Scan for the cell matching the given text and deliver its (X, Y) coordinate at center. 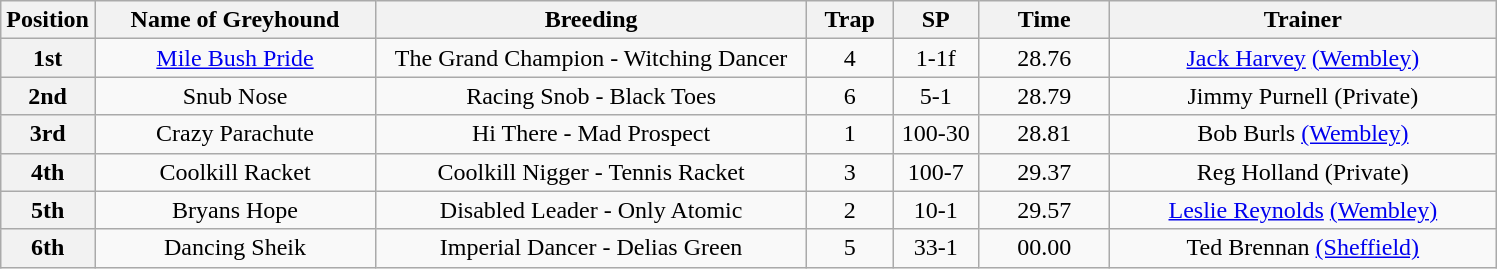
Reg Holland (Private) (1303, 172)
6 (850, 96)
Time (1044, 20)
Dancing Sheik (234, 248)
Jack Harvey (Wembley) (1303, 58)
4 (850, 58)
Jimmy Purnell (Private) (1303, 96)
Imperial Dancer - Delias Green (592, 248)
28.81 (1044, 134)
Disabled Leader - Only Atomic (592, 210)
Crazy Parachute (234, 134)
Trainer (1303, 20)
Coolkill Nigger - Tennis Racket (592, 172)
4th (48, 172)
100-7 (936, 172)
29.57 (1044, 210)
1 (850, 134)
28.79 (1044, 96)
5-1 (936, 96)
Bryans Hope (234, 210)
10-1 (936, 210)
Racing Snob - Black Toes (592, 96)
3 (850, 172)
SP (936, 20)
Bob Burls (Wembley) (1303, 134)
00.00 (1044, 248)
6th (48, 248)
5 (850, 248)
Mile Bush Pride (234, 58)
29.37 (1044, 172)
33-1 (936, 248)
1st (48, 58)
2nd (48, 96)
100-30 (936, 134)
Breeding (592, 20)
Hi There - Mad Prospect (592, 134)
Position (48, 20)
1-1f (936, 58)
Ted Brennan (Sheffield) (1303, 248)
Leslie Reynolds (Wembley) (1303, 210)
Name of Greyhound (234, 20)
3rd (48, 134)
28.76 (1044, 58)
5th (48, 210)
2 (850, 210)
Trap (850, 20)
The Grand Champion - Witching Dancer (592, 58)
Coolkill Racket (234, 172)
Snub Nose (234, 96)
